Capture the cell that displays the provided text and extract its [X, Y] central coordinate. 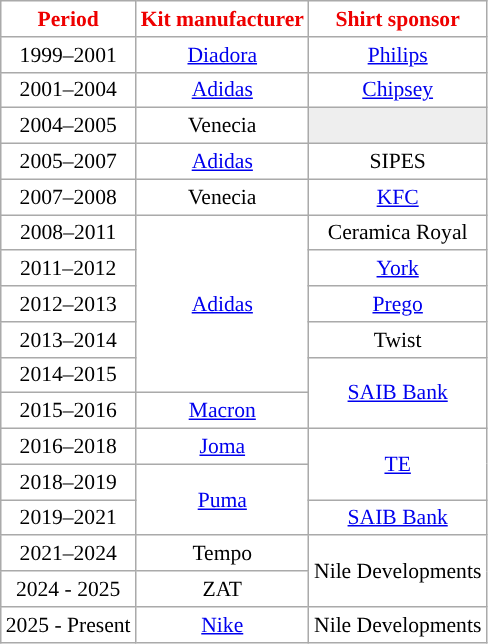
1999–2001 [68, 55]
ZAT [222, 589]
2025 - Present [68, 625]
2005–2007 [68, 162]
SIPES [398, 162]
2021–2024 [68, 554]
Period [68, 19]
TE [398, 464]
Macron [222, 411]
York [398, 269]
2001–2004 [68, 90]
Nike [222, 625]
2013–2014 [68, 340]
2018–2019 [68, 482]
2008–2011 [68, 233]
2015–2016 [68, 411]
2007–2008 [68, 197]
Joma [222, 447]
2011–2012 [68, 269]
2014–2015 [68, 375]
Philips [398, 55]
Ceramica Royal [398, 233]
KFC [398, 197]
Shirt sponsor [398, 19]
Chipsey [398, 90]
2012–2013 [68, 304]
2016–2018 [68, 447]
2004–2005 [68, 126]
Kit manufacturer [222, 19]
Puma [222, 500]
2024 - 2025 [68, 589]
Prego [398, 304]
Tempo [222, 554]
Diadora [222, 55]
2019–2021 [68, 518]
Twist [398, 340]
